Identify which cell holds the provided text, then report its [x, y] central coordinate. 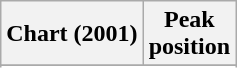
Peakposition [189, 34]
Chart (2001) [72, 34]
